Identify which cell holds the provided text, then report its (X, Y) central coordinate. 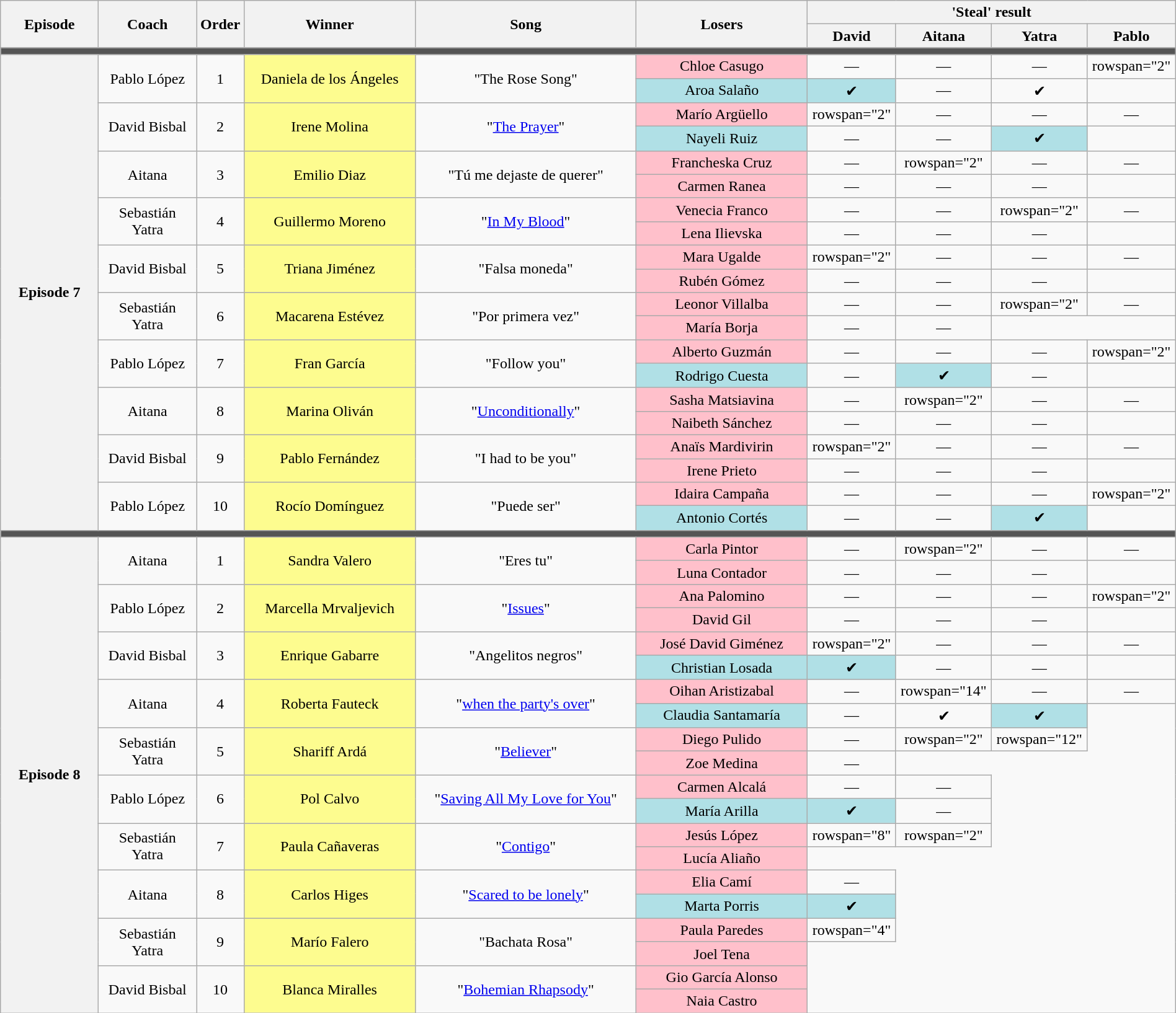
David (852, 36)
Marina Oliván (329, 411)
Pablo Fernández (329, 458)
José David Giménez (721, 643)
Yatra (1040, 36)
Irene Molina (329, 127)
"The Rose Song" (526, 79)
Rubén Gómez (721, 281)
rowspan="8" (852, 835)
Naibeth Sánchez (721, 423)
rowspan="14" (943, 691)
Triana Jiménez (329, 268)
David Gil (721, 619)
Ana Palomino (721, 596)
Losers (721, 24)
"Puede ser" (526, 507)
"Saving All My Love for You" (526, 799)
"I had to be you" (526, 458)
Guillermo Moreno (329, 221)
Episode 7 (50, 293)
Alberto Guzmán (721, 352)
Joel Tena (721, 953)
Claudia Santamaría (721, 715)
Marta Porris (721, 906)
Episode 8 (50, 775)
Sandra Valero (329, 560)
Antonio Cortés (721, 518)
Luna Contador (721, 572)
Sasha Matsiavina (721, 399)
Idaira Campaña (721, 494)
"Scared to be lonely" (526, 895)
Carla Pintor (721, 549)
Oihan Aristizabal (721, 691)
Shariff Ardá (329, 751)
"Eres tu" (526, 560)
Fran García (329, 364)
Carmen Alcalá (721, 787)
Chloe Casugo (721, 66)
Irene Prieto (721, 471)
Venecia Franco (721, 210)
Naia Castro (721, 1001)
Enrique Gabarre (329, 655)
"Tú me dejaste de querer" (526, 174)
"Angelitos negros" (526, 655)
"Issues" (526, 608)
Marío Falero (329, 942)
Jesús López (721, 835)
rowspan="12" (1040, 740)
Carlos Higes (329, 895)
Rodrigo Cuesta (721, 376)
Francheska Cruz (721, 162)
Lucía Aliaño (721, 859)
Order (221, 24)
Macarena Estévez (329, 316)
Nayeli Ruiz (721, 139)
Winner (329, 24)
Zoe Medina (721, 763)
"Bachata Rosa" (526, 942)
"Falsa moneda" (526, 268)
Carmen Ranea (721, 186)
"The Prayer" (526, 127)
Daniela de los Ángeles (329, 79)
Elia Camí (721, 882)
María Borja (721, 328)
María Arilla (721, 811)
"when the party's over" (526, 704)
Pablo (1131, 36)
Paula Paredes (721, 930)
Emilio Diaz (329, 174)
"Follow you" (526, 364)
Leonor Villalba (721, 304)
Mara Ugalde (721, 257)
Christian Losada (721, 668)
"Por primera vez" (526, 316)
"Believer" (526, 751)
Paula Cañaveras (329, 847)
Aroa Salaño (721, 91)
rowspan="4" (852, 930)
Marcella Mrvaljevich (329, 608)
'Steal' result (991, 12)
Rocío Domínguez (329, 507)
Lena Ilievska (721, 233)
Pol Calvo (329, 799)
"Contigo" (526, 847)
Marío Argüello (721, 115)
Blanca Miralles (329, 989)
Roberta Fauteck (329, 704)
"Unconditionally" (526, 411)
Episode (50, 24)
Anaïs Mardivirin (721, 446)
Coach (148, 24)
Diego Pulido (721, 740)
Song (526, 24)
"Bohemian Rhapsody" (526, 989)
"In My Blood" (526, 221)
Gio García Alonso (721, 977)
